Provide the [X, Y] coordinate of the cell's center where the given text is located.  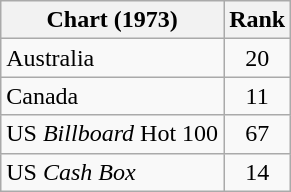
Rank [258, 20]
Australia [112, 58]
US Billboard Hot 100 [112, 134]
11 [258, 96]
US Cash Box [112, 172]
Canada [112, 96]
Chart (1973) [112, 20]
14 [258, 172]
20 [258, 58]
67 [258, 134]
